From the cell containing the given text, extract its center point as [X, Y] coordinate. 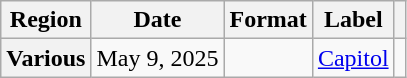
Format [268, 20]
Region [46, 20]
Date [158, 20]
Various [46, 58]
Capitol [353, 58]
May 9, 2025 [158, 58]
Label [353, 20]
